Search for the cell housing the specified text and yield its (x, y) center coordinate. 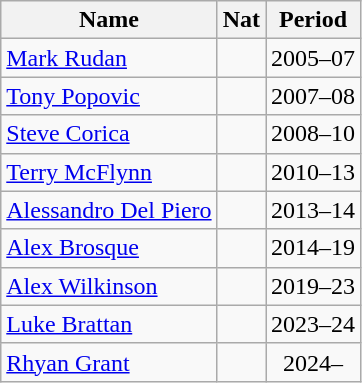
Name (109, 20)
Alex Brosque (109, 248)
Steve Corica (109, 134)
2010–13 (314, 172)
2014–19 (314, 248)
2024– (314, 362)
Tony Popovic (109, 96)
2019–23 (314, 286)
2007–08 (314, 96)
Alex Wilkinson (109, 286)
Luke Brattan (109, 324)
Rhyan Grant (109, 362)
Alessandro Del Piero (109, 210)
2005–07 (314, 58)
Mark Rudan (109, 58)
2013–14 (314, 210)
Nat (241, 20)
2023–24 (314, 324)
Terry McFlynn (109, 172)
2008–10 (314, 134)
Period (314, 20)
